Detect which cell encompasses the target text, then output its [x, y] center coordinate. 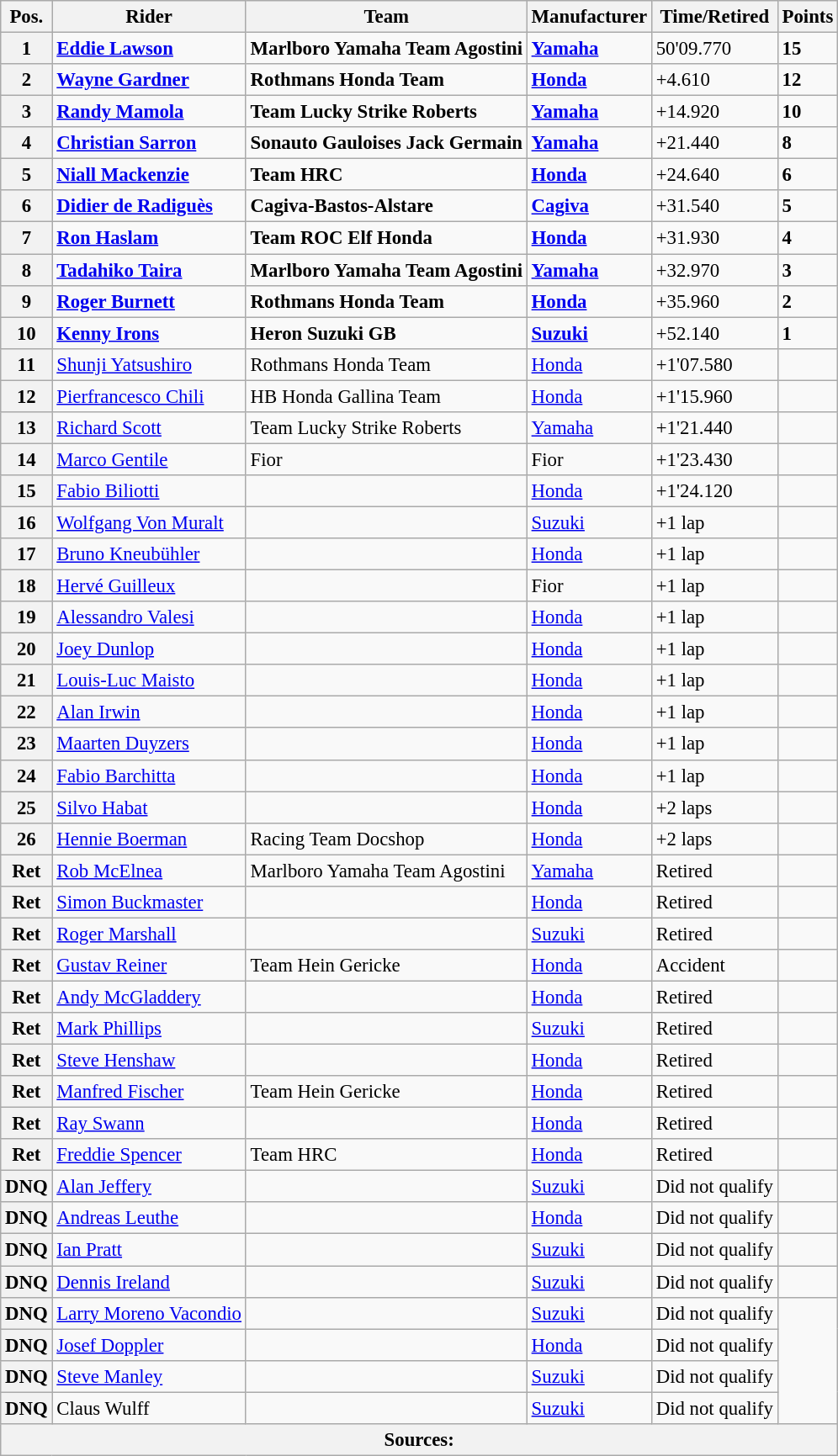
Niall Mackenzie [149, 175]
Racing Team Docshop [386, 839]
Roger Burnett [149, 301]
Simon Buckmaster [149, 903]
Manufacturer [589, 17]
Ian Pratt [149, 1250]
Ray Swann [149, 1124]
Steve Manley [149, 1376]
Pierfrancesco Chili [149, 396]
Manfred Fischer [149, 1092]
Alan Jeffery [149, 1187]
16 [27, 522]
Hervé Guilleux [149, 586]
Pos. [27, 17]
Richard Scott [149, 428]
+32.970 [714, 270]
Ron Haslam [149, 238]
Accident [714, 966]
+1'21.440 [714, 428]
Tadahiko Taira [149, 270]
Sonauto Gauloises Jack Germain [386, 143]
+31.930 [714, 238]
+21.440 [714, 143]
Cagiva [589, 206]
26 [27, 839]
Larry Moreno Vacondio [149, 1313]
Josef Doppler [149, 1345]
Rob McElnea [149, 871]
11 [27, 364]
+52.140 [714, 333]
+31.540 [714, 206]
HB Honda Gallina Team [386, 396]
Roger Marshall [149, 934]
20 [27, 649]
Team ROC Elf Honda [386, 238]
+1'15.960 [714, 396]
Fabio Barchitta [149, 776]
19 [27, 617]
Silvo Habat [149, 807]
Sources: [419, 1440]
+24.640 [714, 175]
+1'24.120 [714, 491]
Claus Wulff [149, 1408]
50'09.770 [714, 49]
21 [27, 680]
Wayne Gardner [149, 80]
Rider [149, 17]
Andreas Leuthe [149, 1219]
Alessandro Valesi [149, 617]
Fabio Biliotti [149, 491]
Dennis Ireland [149, 1282]
Mark Phillips [149, 1029]
Heron Suzuki GB [386, 333]
Bruno Kneubühler [149, 554]
Eddie Lawson [149, 49]
Christian Sarron [149, 143]
14 [27, 459]
+4.610 [714, 80]
Joey Dunlop [149, 649]
24 [27, 776]
+1'23.430 [714, 459]
Wolfgang Von Muralt [149, 522]
Shunji Yatsushiro [149, 364]
Kenny Irons [149, 333]
Didier de Radiguès [149, 206]
25 [27, 807]
Cagiva-Bastos-Alstare [386, 206]
+1'07.580 [714, 364]
+14.920 [714, 112]
Freddie Spencer [149, 1155]
22 [27, 712]
Steve Henshaw [149, 1061]
Maarten Duyzers [149, 744]
7 [27, 238]
13 [27, 428]
Louis-Luc Maisto [149, 680]
18 [27, 586]
Randy Mamola [149, 112]
Team [386, 17]
Alan Irwin [149, 712]
17 [27, 554]
Andy McGladdery [149, 997]
Hennie Boerman [149, 839]
9 [27, 301]
Points [808, 17]
Marco Gentile [149, 459]
Time/Retired [714, 17]
23 [27, 744]
Gustav Reiner [149, 966]
+35.960 [714, 301]
